Capture the cell that displays the provided text and extract its [x, y] central coordinate. 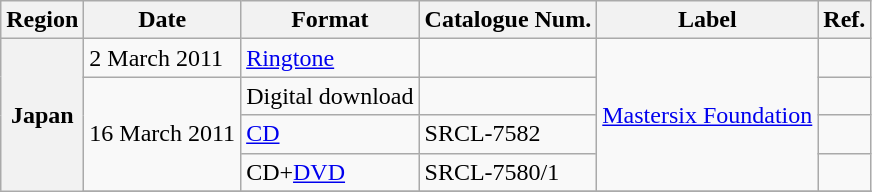
Digital download [330, 96]
Region [42, 20]
SRCL-7582 [508, 134]
16 March 2011 [162, 134]
CD+DVD [330, 172]
Ref. [844, 20]
CD [330, 134]
Ringtone [330, 58]
Mastersix Foundation [708, 115]
Label [708, 20]
Japan [42, 115]
SRCL-7580/1 [508, 172]
Format [330, 20]
Catalogue Num. [508, 20]
2 March 2011 [162, 58]
Date [162, 20]
